Capture the cell that displays the provided text and extract its (X, Y) central coordinate. 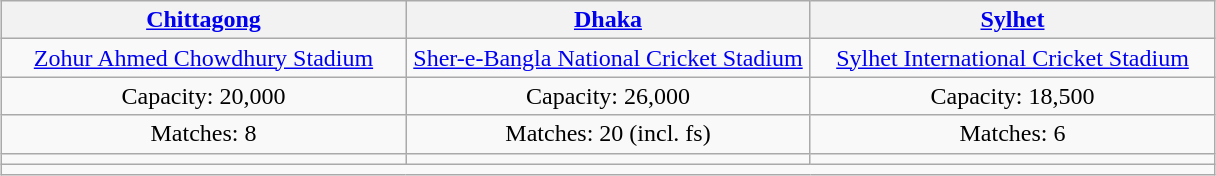
Capacity: 26,000 (608, 96)
Sher-e-Bangla National Cricket Stadium (608, 58)
Sylhet (1012, 20)
Capacity: 18,500 (1012, 96)
Capacity: 20,000 (204, 96)
Matches: 20 (incl. fs) (608, 134)
Matches: 6 (1012, 134)
Dhaka (608, 20)
Sylhet International Cricket Stadium (1012, 58)
Chittagong (204, 20)
Zohur Ahmed Chowdhury Stadium (204, 58)
Matches: 8 (204, 134)
